Scan for the cell matching the given text and deliver its [X, Y] coordinate at center. 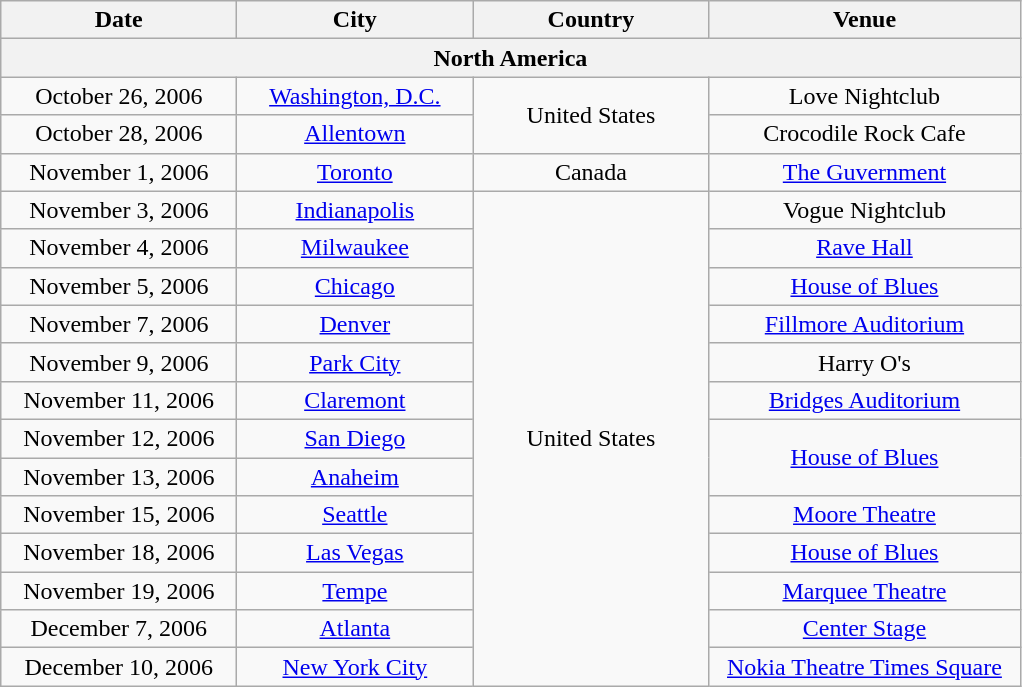
Crocodile Rock Cafe [864, 134]
November 4, 2006 [119, 248]
Atlanta [355, 629]
Venue [864, 20]
Country [591, 20]
Harry O's [864, 362]
Nokia Theatre Times Square [864, 667]
San Diego [355, 438]
Allentown [355, 134]
Las Vegas [355, 553]
Canada [591, 172]
Washington, D.C. [355, 96]
November 13, 2006 [119, 477]
Denver [355, 324]
November 3, 2006 [119, 210]
Date [119, 20]
October 26, 2006 [119, 96]
Toronto [355, 172]
November 12, 2006 [119, 438]
Chicago [355, 286]
November 5, 2006 [119, 286]
November 18, 2006 [119, 553]
November 19, 2006 [119, 591]
Rave Hall [864, 248]
Seattle [355, 515]
Bridges Auditorium [864, 400]
December 7, 2006 [119, 629]
North America [510, 58]
New York City [355, 667]
Marquee Theatre [864, 591]
November 9, 2006 [119, 362]
November 1, 2006 [119, 172]
Anaheim [355, 477]
Love Nightclub [864, 96]
December 10, 2006 [119, 667]
City [355, 20]
Tempe [355, 591]
Vogue Nightclub [864, 210]
November 11, 2006 [119, 400]
Claremont [355, 400]
Fillmore Auditorium [864, 324]
Park City [355, 362]
November 15, 2006 [119, 515]
October 28, 2006 [119, 134]
November 7, 2006 [119, 324]
Center Stage [864, 629]
The Guvernment [864, 172]
Moore Theatre [864, 515]
Milwaukee [355, 248]
Indianapolis [355, 210]
